From the cell containing the given text, extract its center point as [x, y] coordinate. 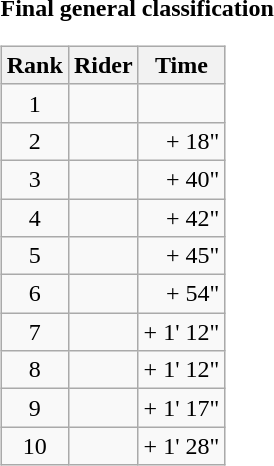
Rank [34, 65]
3 [34, 179]
6 [34, 294]
+ 40" [182, 179]
7 [34, 332]
+ 54" [182, 294]
+ 1' 17" [182, 408]
+ 42" [182, 217]
+ 18" [182, 141]
Rider [103, 65]
9 [34, 408]
1 [34, 103]
8 [34, 370]
10 [34, 446]
2 [34, 141]
+ 45" [182, 256]
4 [34, 217]
5 [34, 256]
+ 1' 28" [182, 446]
Time [182, 65]
